For the text-containing cell, return its midpoint in [x, y] coordinate format. 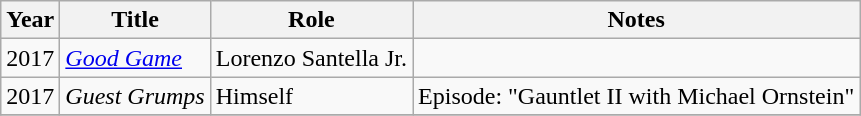
Notes [636, 20]
Role [311, 20]
Guest Grumps [135, 96]
Himself [311, 96]
Year [30, 20]
Title [135, 20]
Good Game [135, 58]
Lorenzo Santella Jr. [311, 58]
Episode: "Gauntlet II with Michael Ornstein" [636, 96]
